From the cell containing the given text, extract its center point as [x, y] coordinate. 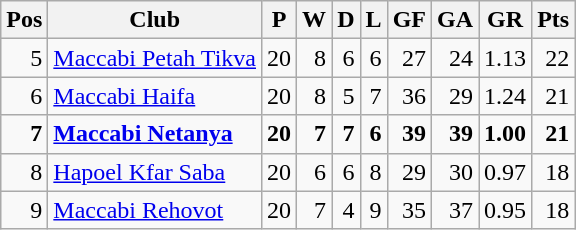
W [314, 20]
1.24 [506, 96]
Pos [24, 20]
27 [409, 58]
30 [456, 172]
35 [409, 210]
24 [456, 58]
0.97 [506, 172]
0.95 [506, 210]
37 [456, 210]
GF [409, 20]
GA [456, 20]
D [346, 20]
1.00 [506, 134]
Pts [554, 20]
Hapoel Kfar Saba [155, 172]
P [280, 20]
22 [554, 58]
1.13 [506, 58]
GR [506, 20]
Maccabi Rehovot [155, 210]
L [374, 20]
36 [409, 96]
Maccabi Haifa [155, 96]
Club [155, 20]
Maccabi Netanya [155, 134]
4 [346, 210]
Maccabi Petah Tikva [155, 58]
